Provide the (X, Y) coordinate of the cell's center where the given text is located.  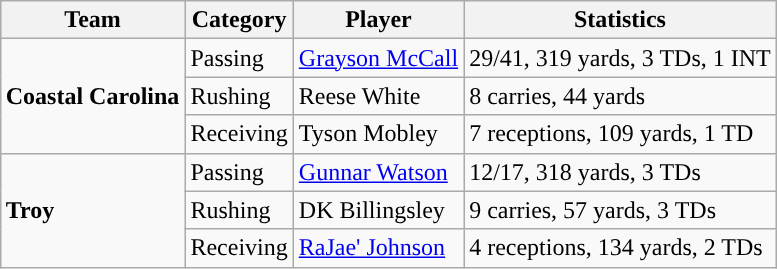
Tyson Mobley (378, 134)
4 receptions, 134 yards, 2 TDs (620, 248)
9 carries, 57 yards, 3 TDs (620, 210)
Category (239, 20)
Coastal Carolina (92, 96)
Troy (92, 210)
29/41, 319 yards, 3 TDs, 1 INT (620, 58)
Reese White (378, 96)
DK Billingsley (378, 210)
Player (378, 20)
RaJae' Johnson (378, 248)
12/17, 318 yards, 3 TDs (620, 172)
Team (92, 20)
7 receptions, 109 yards, 1 TD (620, 134)
Statistics (620, 20)
8 carries, 44 yards (620, 96)
Gunnar Watson (378, 172)
Grayson McCall (378, 58)
